Determine the [X, Y] coordinate at the center of the cell enclosing the given text.  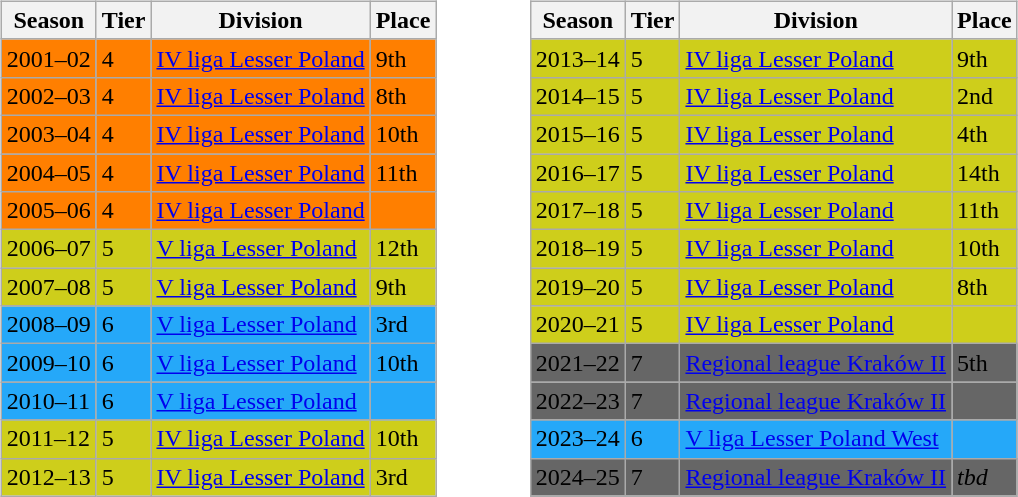
2021–22 [578, 363]
2022–23 [578, 401]
2012–13 [48, 477]
2014–15 [578, 96]
2024–25 [578, 477]
2016–17 [578, 173]
14th [985, 173]
2017–18 [578, 211]
2007–08 [48, 287]
2005–06 [48, 211]
5th [985, 363]
2nd [985, 96]
2009–10 [48, 363]
2013–14 [578, 58]
2019–20 [578, 287]
2010–11 [48, 401]
2006–07 [48, 249]
V liga Lesser Poland West [816, 439]
2015–16 [578, 134]
4th [985, 134]
2002–03 [48, 96]
2011–12 [48, 439]
2004–05 [48, 173]
2003–04 [48, 134]
2023–24 [578, 439]
tbd [985, 477]
2020–21 [578, 325]
2008–09 [48, 325]
2001–02 [48, 58]
12th [403, 249]
2018–19 [578, 249]
